Identify which cell holds the provided text, then report its (x, y) central coordinate. 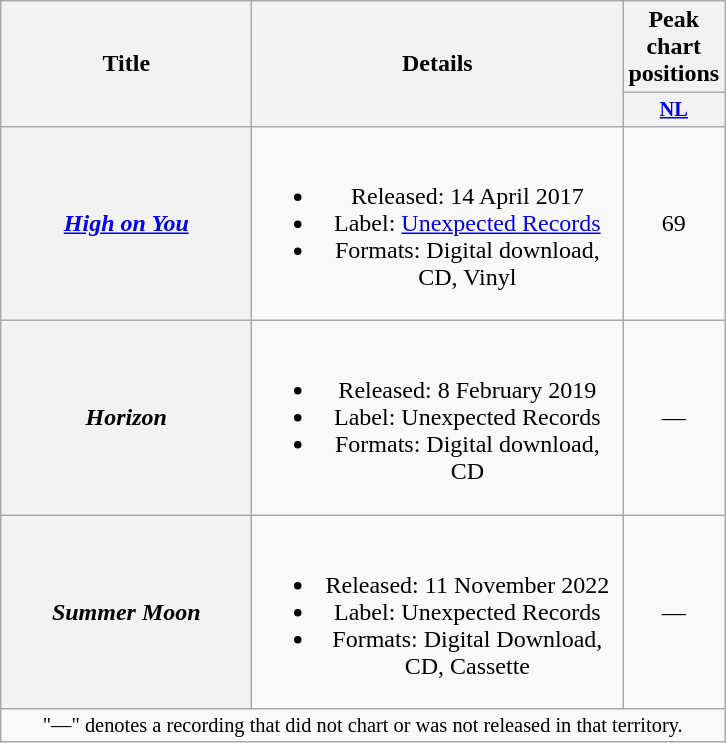
Released: 8 February 2019Label: Unexpected RecordsFormats: Digital download, CD (438, 418)
69 (674, 223)
"—" denotes a recording that did not chart or was not released in that territory. (363, 726)
High on You (126, 223)
Peak chart positions (674, 47)
Title (126, 64)
Released: 14 April 2017Label: Unexpected RecordsFormats: Digital download, CD, Vinyl (438, 223)
NL (674, 110)
Horizon (126, 418)
Summer Moon (126, 612)
Released: 11 November 2022Label: Unexpected RecordsFormats: Digital Download, CD, Cassette (438, 612)
Details (438, 64)
